Identify which cell holds the provided text, then report its [X, Y] central coordinate. 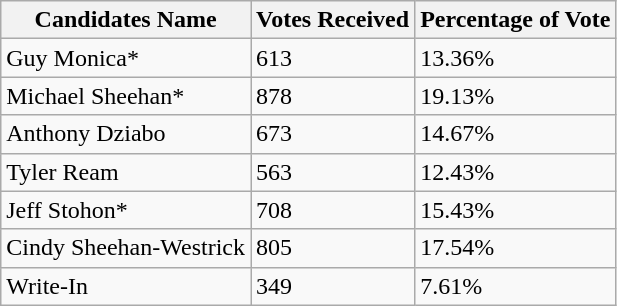
14.67% [516, 134]
Anthony Dziabo [126, 134]
Cindy Sheehan-Westrick [126, 248]
Guy Monica* [126, 58]
12.43% [516, 172]
15.43% [516, 210]
673 [332, 134]
Michael Sheehan* [126, 96]
13.36% [516, 58]
Votes Received [332, 20]
17.54% [516, 248]
Percentage of Vote [516, 20]
805 [332, 248]
878 [332, 96]
708 [332, 210]
Candidates Name [126, 20]
563 [332, 172]
Tyler Ream [126, 172]
7.61% [516, 286]
613 [332, 58]
Jeff Stohon* [126, 210]
19.13% [516, 96]
Write-In [126, 286]
349 [332, 286]
